Capture the cell that displays the provided text and extract its [X, Y] central coordinate. 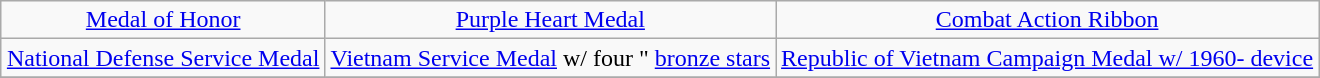
National Defense Service Medal [163, 58]
Combat Action Ribbon [1048, 20]
Purple Heart Medal [550, 20]
Republic of Vietnam Campaign Medal w/ 1960- device [1048, 58]
Medal of Honor [163, 20]
Vietnam Service Medal w/ four " bronze stars [550, 58]
